Extract the [X, Y] coordinate from the center of the cell holding the provided text.  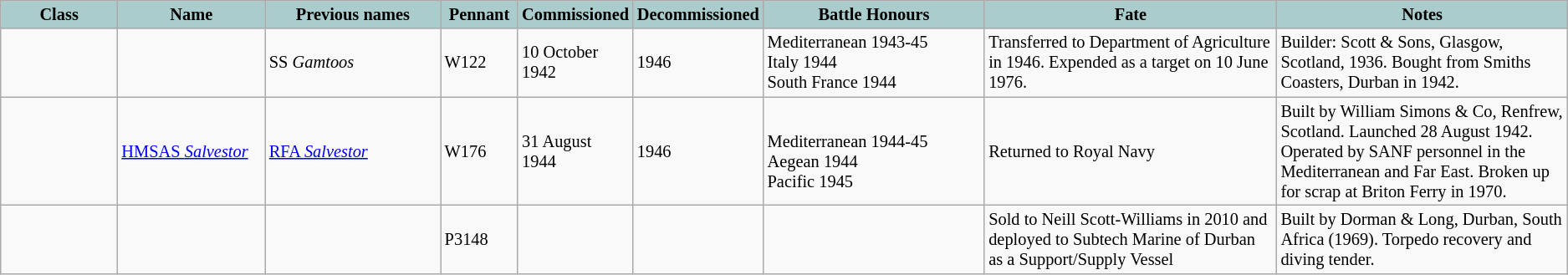
Sold to Neill Scott-Williams in 2010 and deployed to Subtech Marine of Durban as a Support/Supply Vessel [1131, 239]
HMSAS Salvestor [192, 151]
Fate [1131, 14]
Transferred to Department of Agriculture in 1946. Expended as a target on 10 June 1976. [1131, 63]
31 August 1944 [575, 151]
Decommissioned [698, 14]
Battle Honours [875, 14]
10 October 1942 [575, 63]
RFA Salvestor [353, 151]
Commissioned [575, 14]
Builder: Scott & Sons, Glasgow, Scotland, 1936. Bought from Smiths Coasters, Durban in 1942. [1422, 63]
Mediterranean 1944-45Aegean 1944Pacific 1945 [875, 151]
Built by Dorman & Long, Durban, South Africa (1969). Torpedo recovery and diving tender. [1422, 239]
Pennant [479, 14]
Mediterranean 1943-45Italy 1944South France 1944 [875, 63]
SS Gamtoos [353, 63]
Returned to Royal Navy [1131, 151]
W122 [479, 63]
Name [192, 14]
Notes [1422, 14]
Previous names [353, 14]
W176 [479, 151]
P3148 [479, 239]
Class [59, 14]
